Identify which cell holds the provided text, then report its (X, Y) central coordinate. 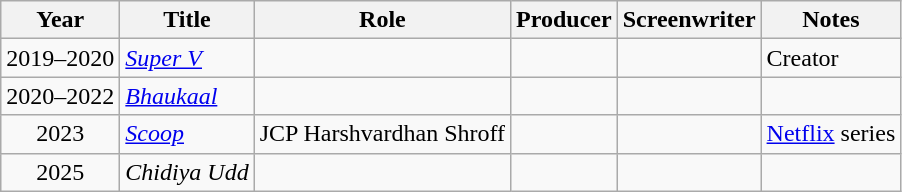
Scoop (187, 134)
2019–2020 (60, 58)
2023 (60, 134)
Year (60, 20)
Screenwriter (689, 20)
Role (382, 20)
Super V (187, 58)
Title (187, 20)
Chidiya Udd (187, 172)
Netflix series (831, 134)
Creator (831, 58)
Notes (831, 20)
2020–2022 (60, 96)
2025 (60, 172)
JCP Harshvardhan Shroff (382, 134)
Bhaukaal (187, 96)
Producer (564, 20)
